Provide the (x, y) coordinate of the cell's center where the given text is located.  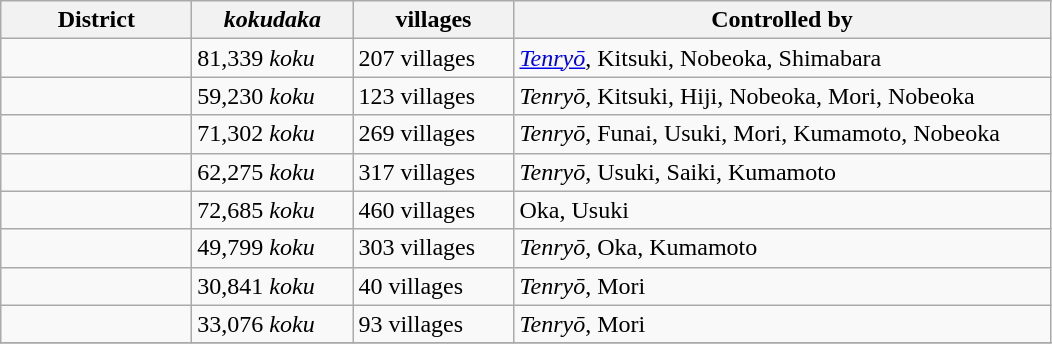
villages (434, 20)
317 villages (434, 172)
40 villages (434, 286)
62,275 koku (272, 172)
460 villages (434, 210)
Tenryō, Kitsuki, Nobeoka, Shimabara (782, 58)
71,302 koku (272, 134)
59,230 koku (272, 96)
Tenryō, Oka, Kumamoto (782, 248)
81,339 koku (272, 58)
30,841 koku (272, 286)
Tenryō, Kitsuki, Hiji, Nobeoka, Mori, Nobeoka (782, 96)
93 villages (434, 324)
kokudaka (272, 20)
Tenryō, Usuki, Saiki, Kumamoto (782, 172)
207 villages (434, 58)
District (96, 20)
Controlled by (782, 20)
Oka, Usuki (782, 210)
269 villages (434, 134)
72,685 koku (272, 210)
49,799 koku (272, 248)
123 villages (434, 96)
303 villages (434, 248)
33,076 koku (272, 324)
Tenryō, Funai, Usuki, Mori, Kumamoto, Nobeoka (782, 134)
